Capture the cell that displays the provided text and extract its (x, y) central coordinate. 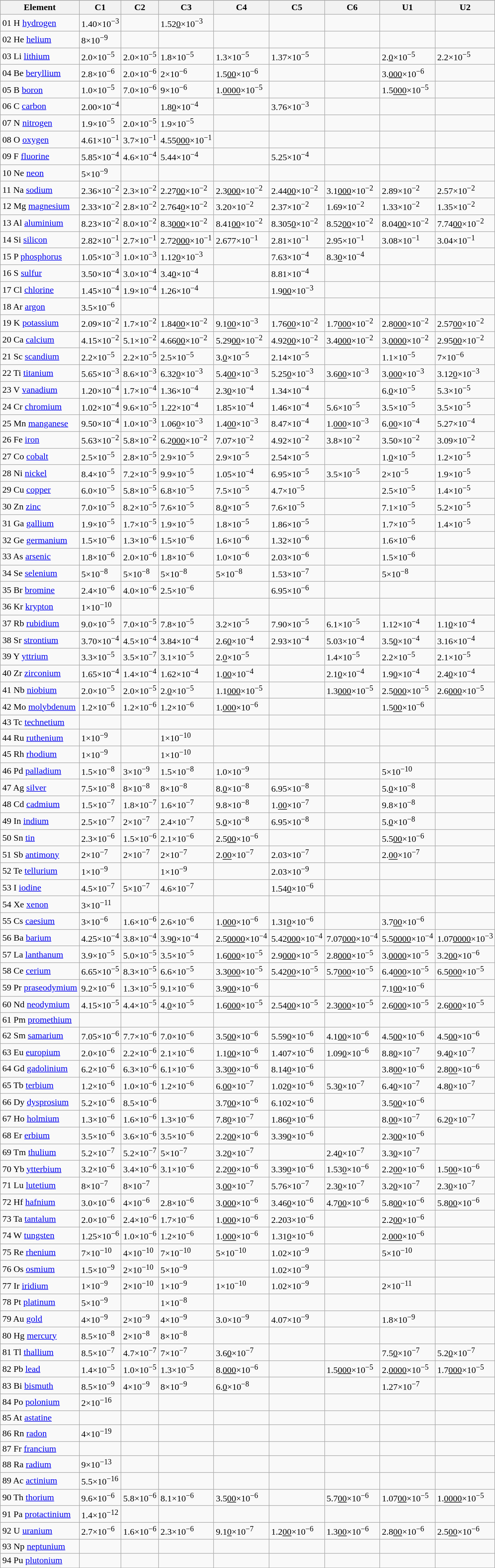
8.5×10−6 (140, 1102)
3.4000×10−2 (352, 340)
9.40×10−7 (465, 1052)
29 Cu copper (40, 490)
5.03×10−4 (352, 640)
08 O oxygen (40, 140)
41 Nb niobium (40, 690)
03 Li lithium (40, 56)
57 La lanthanum (40, 954)
1.69×10−2 (352, 207)
05 B boron (40, 90)
2.9500×10−2 (465, 340)
2.300×10−6 (407, 1136)
2.0000×10−5 (407, 1369)
1.62×10−4 (186, 673)
5.1×10−2 (140, 340)
8.80×10−7 (407, 1052)
81 Tl thallium (40, 1352)
3.5×10−7 (140, 657)
21 Sc scandium (40, 356)
5.2900×10−2 (241, 340)
6.1×10−5 (352, 624)
5.25×10−4 (297, 156)
54 Xe xenon (40, 904)
3.0000×10−5 (407, 954)
1.100×10−6 (241, 1052)
2.7×10−1 (140, 240)
3.3×10−5 (100, 657)
3.200×10−6 (465, 954)
5.2×10−5 (465, 507)
2.2700×10−2 (186, 189)
7.7400×10−2 (465, 223)
5.76×10−7 (297, 1186)
40 Zr zirconium (40, 673)
2.40×10−4 (465, 673)
7.2×10−5 (140, 473)
7×10−6 (465, 356)
C3 (186, 7)
9.2×10−6 (100, 987)
63 Eu europium (40, 1052)
1.1×10−5 (407, 356)
8.0×10−2 (140, 223)
2.03×10−9 (297, 871)
1.5×10−7 (100, 804)
8.1×10−6 (186, 1497)
2.5000×10−5 (407, 690)
16 S sulfur (40, 273)
6.5000×10−5 (465, 971)
52 Te tellurium (40, 871)
2×10−9 (140, 1319)
3.1×10−5 (186, 657)
22 Ti titanium (40, 373)
1.020×10−6 (297, 1086)
3.09×10−2 (465, 440)
1.25×10−6 (100, 1235)
3.4×10−6 (140, 1169)
15 P phosphorus (40, 257)
2.50000×10−4 (241, 938)
3.40×10−4 (186, 273)
77 Ir iridium (40, 1285)
1.34×10−4 (297, 390)
2×10−11 (407, 1285)
27 Co cobalt (40, 457)
92 U uranium (40, 1531)
1.900×10−3 (297, 290)
6.20×10−7 (465, 1118)
1.27×10−7 (407, 1386)
6.65×10−5 (100, 971)
2.677×10−1 (241, 240)
44 Ru ruthenium (40, 737)
19 K potassium (40, 323)
3.60×10−7 (241, 1352)
7.5×10−5 (241, 490)
8.0×10−8 (241, 788)
34 Se selenium (40, 573)
7.07000×10−4 (352, 938)
2.5400×10−5 (297, 1005)
1.000×10−3 (352, 423)
5.8×10−5 (140, 490)
4.100×10−6 (352, 1035)
5.30×10−7 (352, 1086)
07 N nitrogen (40, 123)
8.5×10−7 (100, 1352)
6.95×10−6 (297, 590)
C5 (297, 7)
2.8000×10−5 (352, 954)
1.90×10−4 (407, 673)
C2 (140, 7)
2.93×10−4 (297, 640)
2.8000×10−2 (407, 323)
C1 (100, 7)
8.3050×10−2 (297, 223)
35 Br bromine (40, 590)
2.7640×10−2 (186, 207)
1.7×10−6 (186, 1219)
1.4×10−12 (100, 1514)
6.00×10−7 (241, 1086)
2.82×10−1 (100, 240)
2.4400×10−2 (297, 189)
50 Sn tin (40, 838)
3.2×10−5 (241, 624)
1.530×10−6 (352, 1169)
9×10−6 (186, 90)
3.30×10−7 (407, 1152)
3.800×10−6 (407, 1069)
5.590×10−6 (297, 1035)
36 Kr krypton (40, 606)
5.7000×10−5 (352, 971)
1.36×10−4 (186, 390)
6.6×10−5 (186, 971)
7×10−7 (186, 1352)
85 At astatine (40, 1418)
43 Tc technetium (40, 722)
26 Fe iron (40, 440)
87 Fr francium (40, 1449)
30 Zn zinc (40, 507)
46 Pd palladium (40, 771)
9.50×10−4 (100, 423)
2.3000×10−5 (352, 1005)
1.090×10−6 (352, 1052)
8.000×10−6 (241, 1369)
5.5×10−16 (100, 1481)
12 Mg magnesium (40, 207)
2.10×10−4 (352, 673)
6.3×10−6 (140, 1069)
25 Mn manganese (40, 423)
1.00×10−4 (241, 673)
2.09×10−2 (100, 323)
53 I iodine (40, 888)
28 Ni nickel (40, 473)
1.12×10−4 (407, 624)
4.55000×10−1 (186, 140)
76 Os osmium (40, 1269)
2.4×10−7 (186, 821)
2.30×10−4 (241, 390)
4×10−6 (140, 1202)
5.50000×10−4 (407, 938)
3.2×10−6 (100, 1169)
1.02×10−4 (100, 407)
2.5700×10−2 (465, 323)
3.900×10−6 (241, 987)
1.85×10−4 (241, 407)
1.46×10−4 (297, 407)
49 In indium (40, 821)
39 Y yttrium (40, 657)
17 Cl chlorine (40, 290)
1.9×10−4 (140, 290)
74 W tungsten (40, 1235)
82 Pb lead (40, 1369)
80 Hg mercury (40, 1336)
2.7×10−6 (100, 1531)
4.25×10−4 (100, 938)
3.1×10−6 (186, 1169)
1.6×10−7 (186, 804)
2.03×10−6 (297, 557)
2×10−8 (140, 1336)
8.4100×10−2 (241, 223)
5.42000×10−4 (297, 938)
47 Ag silver (40, 788)
1.3000×10−5 (352, 690)
1.8×10−9 (407, 1319)
1.407×10−6 (297, 1052)
2.3000×10−2 (241, 189)
1.20×10−4 (100, 390)
1.4×10−4 (140, 673)
3.0×10−5 (241, 356)
2.54×10−5 (297, 457)
75 Re rhenium (40, 1252)
1.520×10−3 (186, 23)
4.92×10−2 (297, 440)
6.2×10−6 (100, 1069)
11 Na sodium (40, 189)
32 Ge germanium (40, 540)
02 He helium (40, 40)
4.0×10−6 (140, 590)
6.40×10−7 (407, 1086)
4.15×10−2 (100, 340)
5.500×10−6 (407, 838)
3.50×10−2 (407, 440)
4.9200×10−2 (297, 340)
60 Nd neodymium (40, 1005)
1.5×10−9 (100, 1269)
7.90×10−5 (297, 624)
1.53×10−7 (297, 573)
5.27×10−4 (465, 423)
2.203×10−6 (297, 1219)
8.0400×10−2 (407, 223)
2.40×10−7 (352, 1152)
2.5×10−7 (100, 821)
18 Ar argon (40, 306)
06 C carbon (40, 106)
38 Sr strontium (40, 640)
78 Pt platinum (40, 1303)
5.250×10−3 (297, 373)
90 Th thorium (40, 1497)
1.33×10−2 (407, 207)
3.0×10−9 (241, 1319)
67 Ho holmium (40, 1118)
6.320×10−3 (186, 373)
51 Sb antimony (40, 854)
2.95×10−1 (352, 240)
2.14×10−5 (297, 356)
4.0×10−5 (186, 1005)
4.5×10−4 (140, 640)
5.85×10−4 (100, 156)
84 Po polonium (40, 1402)
3.70×10−4 (100, 640)
3.90×10−4 (186, 938)
5.400×10−3 (241, 373)
9.10×10−7 (241, 1531)
55 Cs caesium (40, 921)
4.4×10−5 (140, 1005)
88 Ra radium (40, 1464)
8.00×10−7 (407, 1118)
2.03×10−7 (297, 854)
1.1000×10−5 (241, 690)
2×10−6 (186, 73)
U1 (407, 7)
23 V vanadium (40, 390)
61 Pm promethium (40, 1020)
2.60×10−4 (241, 640)
20 Ca calcium (40, 340)
9.100×10−3 (241, 323)
2×10−5 (407, 473)
8.5×10−8 (100, 1336)
24 Cr chromium (40, 407)
5.20×10−7 (465, 1352)
2.3×10−2 (140, 189)
8.81×10−4 (297, 273)
2.8×10−5 (140, 457)
8.30×10−4 (352, 257)
3.120×10−3 (465, 373)
3×10−6 (100, 921)
5.8×10−2 (140, 440)
1.10×10−4 (465, 624)
3.600×10−3 (352, 373)
8.3×10−5 (140, 971)
3×10−9 (140, 771)
U2 (465, 7)
Element (40, 7)
7.05×10−6 (100, 1035)
C4 (241, 7)
8.23×10−2 (100, 223)
6.8×10−5 (186, 490)
58 Ce cerium (40, 971)
5.65×10−3 (100, 373)
6.4000×10−5 (407, 971)
33 As arsenic (40, 557)
2.5×10−6 (186, 590)
3.0×10−6 (100, 1202)
56 Ba barium (40, 938)
5.2×10−6 (100, 1102)
42 Mo molybdenum (40, 707)
2.37×10−2 (297, 207)
1.540×10−6 (297, 888)
3.0×10−4 (140, 273)
8.6×10−3 (140, 373)
9.6×10−6 (100, 1497)
91 Pa protactinium (40, 1514)
3.3000×10−5 (241, 971)
62 Sm samarium (40, 1035)
14 Si silicon (40, 240)
83 Bi bismuth (40, 1386)
1.05×10−4 (241, 473)
2.57×10−2 (465, 189)
3.8×10−4 (140, 938)
4.07×10−9 (297, 1319)
8.140×10−6 (297, 1069)
1.060×10−3 (186, 423)
4.7×10−7 (140, 1352)
1×10−8 (186, 1303)
3.20×10−2 (241, 207)
2.6×10−6 (186, 921)
9.6×10−5 (140, 407)
2.9000×10−5 (297, 954)
01 H hydrogen (40, 23)
1.7000×10−5 (465, 1369)
4.6×10−7 (186, 888)
4.700×10−6 (352, 1202)
3.08×10−1 (407, 240)
7.8×10−5 (186, 624)
C6 (352, 7)
1.400×10−3 (241, 423)
5.8×10−6 (140, 1497)
1.200×10−6 (297, 1531)
3.84×10−4 (186, 640)
7.80×10−7 (241, 1118)
1.86×10−5 (297, 523)
1.0700×10−5 (407, 1497)
9.9×10−5 (186, 473)
9×10−13 (100, 1464)
68 Er erbium (40, 1136)
1.32×10−6 (297, 540)
71 Lu lutetium (40, 1186)
1.7000×10−2 (352, 323)
6.95×10−5 (297, 473)
64 Gd gadolinium (40, 1069)
7.63×10−4 (297, 257)
1.26×10−4 (186, 290)
6.1×10−6 (186, 1069)
1.120×10−3 (186, 257)
1.45×10−4 (100, 290)
4×10−10 (140, 1252)
1.7×10−2 (140, 323)
5.63×10−2 (100, 440)
66 Dy dysprosium (40, 1102)
45 Rh rhodium (40, 755)
4.61×10−1 (100, 140)
7.100×10−6 (407, 987)
1.0×10−9 (241, 771)
3.1000×10−2 (352, 189)
5.44×10−4 (186, 156)
86 Rn radon (40, 1433)
2.000×10−6 (407, 1235)
48 Cd cadmium (40, 804)
73 Ta tantalum (40, 1219)
1.22×10−4 (186, 407)
5.6×10−5 (352, 407)
9.0×10−5 (100, 624)
8.5200×10−2 (352, 223)
6.2000×10−2 (186, 440)
5.3×10−5 (465, 390)
69 Tm thulium (40, 1152)
3.6×10−6 (140, 1136)
4.5×10−7 (100, 888)
3.000×10−3 (407, 373)
10 Ne neon (40, 173)
7.5×10−8 (100, 788)
8.4×10−5 (100, 473)
4.6×10−4 (140, 156)
4.6600×10−2 (186, 340)
7.7×10−6 (140, 1035)
6.00×10−4 (407, 423)
2.8×10−2 (140, 207)
8.47×10−4 (297, 423)
4.15×10−5 (100, 1005)
5.700×10−6 (352, 1497)
1.05×10−3 (100, 257)
2.2×10−6 (140, 1052)
93 Np neptunium (40, 1546)
2.33×10−2 (100, 207)
2.00×10−4 (100, 106)
1.2×10−5 (465, 457)
7.07×10−2 (241, 440)
2.1×10−5 (465, 657)
8.5×10−9 (100, 1386)
1.300×10−6 (352, 1531)
1.40×10−3 (100, 23)
1.7×10−4 (140, 390)
1.8×10−7 (140, 804)
37 Rb rubidium (40, 624)
3.16×10−4 (465, 640)
65 Tb terbium (40, 1086)
1.8400×10−2 (186, 323)
4×10−19 (100, 1433)
3.0000×10−2 (407, 340)
1.070000×10−3 (465, 938)
4.80×10−7 (465, 1086)
7.1×10−5 (407, 507)
1.65×10−4 (100, 673)
8.0×10−5 (241, 507)
2.36×10−2 (100, 189)
7.50×10−7 (407, 1352)
3.7×10−1 (140, 140)
2×10−16 (100, 1402)
1.80×10−4 (186, 106)
9.1×10−6 (186, 987)
1.860×10−6 (297, 1118)
3.76×10−3 (297, 106)
1.00×10−7 (297, 804)
3.300×10−6 (241, 1069)
79 Au gold (40, 1319)
70 Yb ytterbium (40, 1169)
2.89×10−2 (407, 189)
3.460×10−6 (297, 1202)
59 Pr praseodymium (40, 987)
3×10−11 (100, 904)
3.8×10−2 (352, 440)
72 Hf hafnium (40, 1202)
89 Ac actinium (40, 1481)
3.04×10−1 (465, 240)
5.0×10−5 (140, 954)
6.0×10−8 (241, 1386)
1.37×10−5 (297, 56)
31 Ga gallium (40, 523)
4.7×10−5 (297, 490)
3.00×10−7 (241, 1186)
94 Pu plutonium (40, 1561)
04 Be beryllium (40, 73)
1.7600×10−2 (297, 323)
2.81×10−1 (297, 240)
5.4200×10−5 (297, 971)
3.9×10−5 (100, 954)
13 Al aluminium (40, 223)
8.2×10−5 (140, 507)
1.35×10−2 (465, 207)
09 F fluorine (40, 156)
2.72000×10−1 (186, 240)
8.3000×10−2 (186, 223)
6.102×10−6 (297, 1102)
